From the cell containing the given text, extract its center point as [X, Y] coordinate. 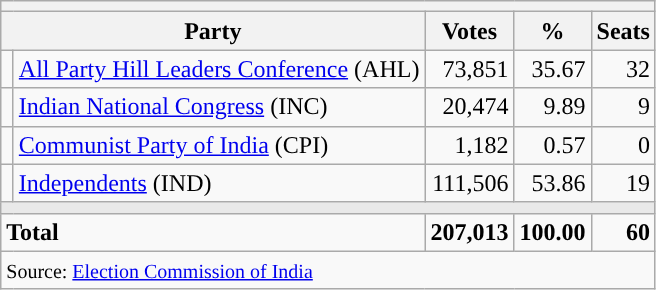
32 [623, 69]
Indian National Congress (INC) [219, 107]
19 [623, 183]
0 [623, 145]
207,013 [470, 232]
Independents (IND) [219, 183]
Total [213, 232]
20,474 [470, 107]
% [552, 31]
All Party Hill Leaders Conference (AHL) [219, 69]
100.00 [552, 232]
9 [623, 107]
1,182 [470, 145]
73,851 [470, 69]
0.57 [552, 145]
53.86 [552, 183]
111,506 [470, 183]
Party [213, 31]
Source: Election Commission of India [328, 270]
9.89 [552, 107]
60 [623, 232]
35.67 [552, 69]
Communist Party of India (CPI) [219, 145]
Seats [623, 31]
Votes [470, 31]
